Return the [X, Y] coordinate for the center point of the cell that contains the specified text.  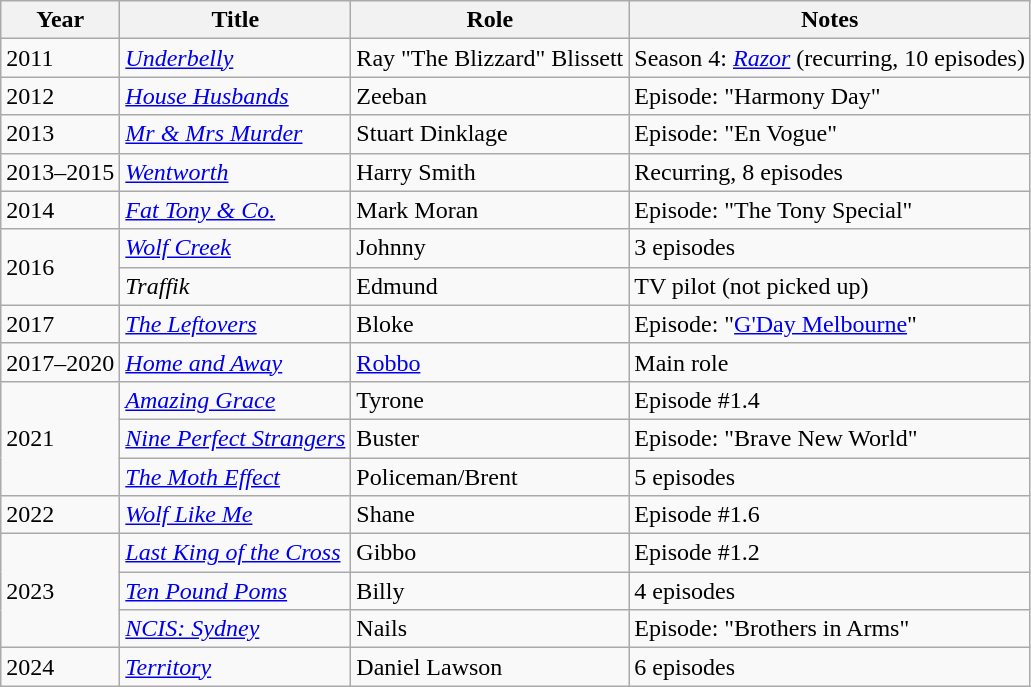
Fat Tony & Co. [236, 210]
NCIS: Sydney [236, 629]
Year [60, 20]
Nine Perfect Strangers [236, 438]
4 episodes [830, 591]
2024 [60, 667]
Home and Away [236, 362]
Johnny [490, 248]
Wolf Creek [236, 248]
Ray "The Blizzard" Blissett [490, 58]
3 episodes [830, 248]
Stuart Dinklage [490, 134]
Shane [490, 515]
Mark Moran [490, 210]
Wolf Like Me [236, 515]
Harry Smith [490, 172]
6 episodes [830, 667]
Episode #1.4 [830, 400]
Ten Pound Poms [236, 591]
Episode: "Brothers in Arms" [830, 629]
5 episodes [830, 477]
Tyrone [490, 400]
Main role [830, 362]
2017–2020 [60, 362]
Robbo [490, 362]
2011 [60, 58]
Episode #1.2 [830, 553]
Mr & Mrs Murder [236, 134]
2013–2015 [60, 172]
Episode: "Brave New World" [830, 438]
Episode: "G'Day Melbourne" [830, 324]
Buster [490, 438]
The Moth Effect [236, 477]
2014 [60, 210]
Last King of the Cross [236, 553]
2022 [60, 515]
Role [490, 20]
Bloke [490, 324]
Season 4: Razor (recurring, 10 episodes) [830, 58]
Edmund [490, 286]
Episode: "The Tony Special" [830, 210]
2013 [60, 134]
Nails [490, 629]
House Husbands [236, 96]
Amazing Grace [236, 400]
2012 [60, 96]
2017 [60, 324]
Territory [236, 667]
2016 [60, 267]
Policeman/Brent [490, 477]
Billy [490, 591]
TV pilot (not picked up) [830, 286]
Traffik [236, 286]
Title [236, 20]
Episode: "En Vogue" [830, 134]
Recurring, 8 episodes [830, 172]
Episode: "Harmony Day" [830, 96]
Wentworth [236, 172]
2023 [60, 591]
Daniel Lawson [490, 667]
Notes [830, 20]
Underbelly [236, 58]
Gibbo [490, 553]
The Leftovers [236, 324]
2021 [60, 438]
Episode #1.6 [830, 515]
Zeeban [490, 96]
